Find where the given text appears and provide that cell's center as (X, Y) coordinate. 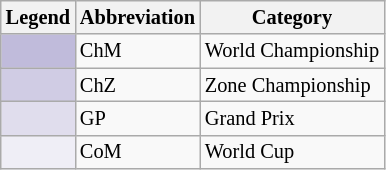
GP (138, 118)
Legend (38, 17)
ChM (138, 51)
World Championship (292, 51)
CoM (138, 152)
Grand Prix (292, 118)
ChZ (138, 85)
Zone Championship (292, 85)
World Cup (292, 152)
Abbreviation (138, 17)
Category (292, 17)
